Identify which cell holds the provided text, then report its (X, Y) central coordinate. 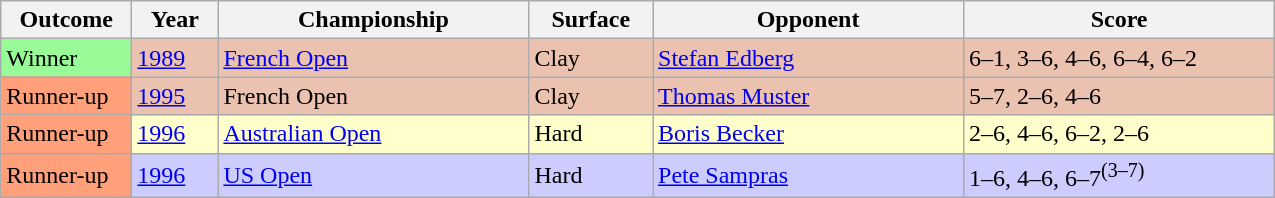
1989 (175, 58)
Championship (374, 20)
Year (175, 20)
2–6, 4–6, 6–2, 2–6 (1120, 134)
Winner (66, 58)
Pete Sampras (808, 176)
1995 (175, 96)
1–6, 4–6, 6–7(3–7) (1120, 176)
Score (1120, 20)
Stefan Edberg (808, 58)
Thomas Muster (808, 96)
Surface (591, 20)
Australian Open (374, 134)
US Open (374, 176)
Outcome (66, 20)
6–1, 3–6, 4–6, 6–4, 6–2 (1120, 58)
Boris Becker (808, 134)
5–7, 2–6, 4–6 (1120, 96)
Opponent (808, 20)
